Output the (x, y) coordinate of the center of the cell containing the given text.  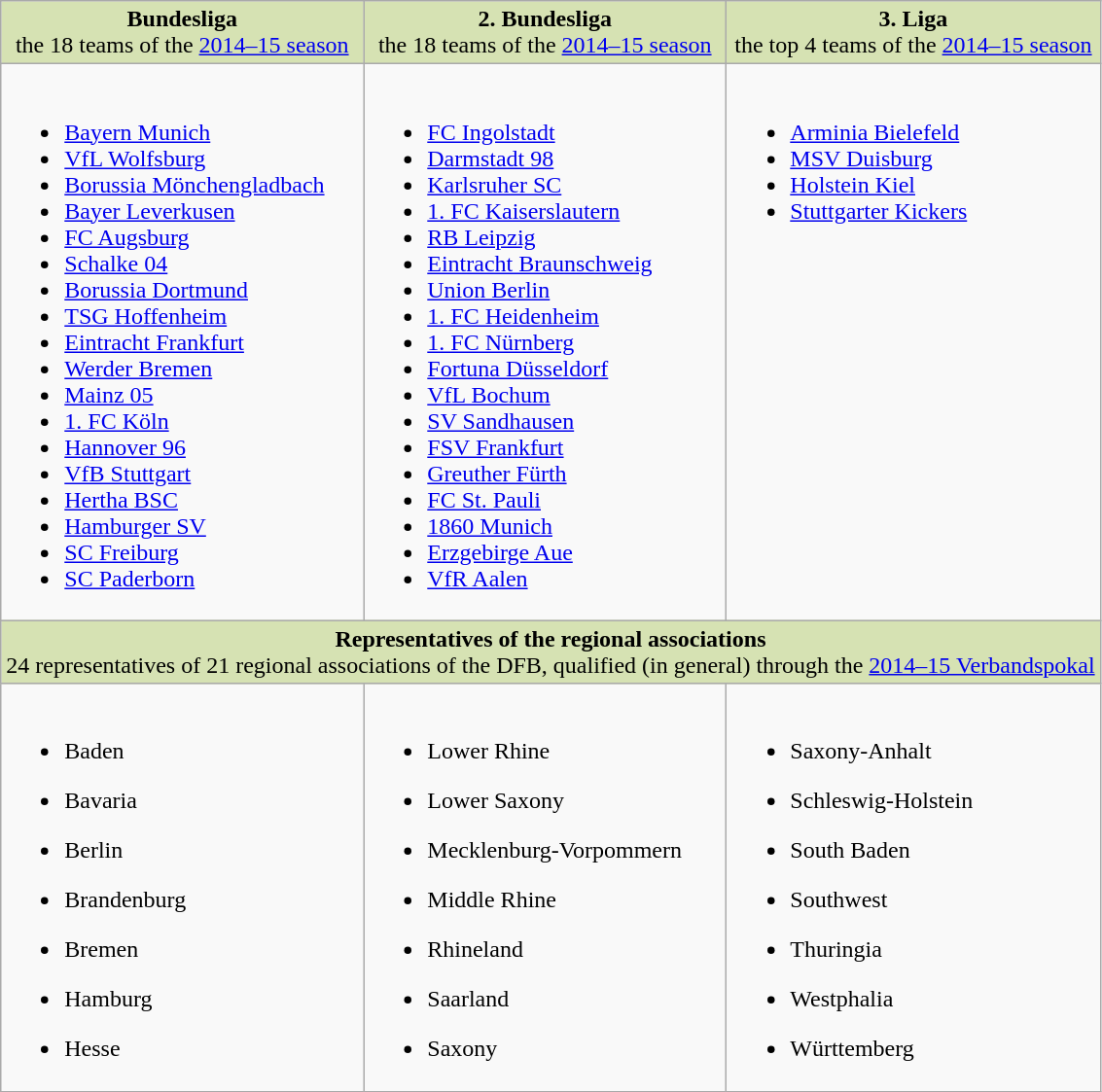
Arminia BielefeldMSV DuisburgHolstein KielStuttgarter Kickers (913, 342)
Lower RhineLower SaxonyMecklenburg-VorpommernMiddle RhineRhinelandSaarlandSaxony (545, 887)
3. Ligathe top 4 teams of the 2014–15 season (913, 33)
BadenBavariaBerlinBrandenburgBremenHamburgHesse (183, 887)
Saxony-AnhaltSchleswig-HolsteinSouth BadenSouthwestThuringiaWestphaliaWürttemberg (913, 887)
Bundesligathe 18 teams of the 2014–15 season (183, 33)
2. Bundesligathe 18 teams of the 2014–15 season (545, 33)
